Output the [x, y] coordinate of the center of the cell containing the given text.  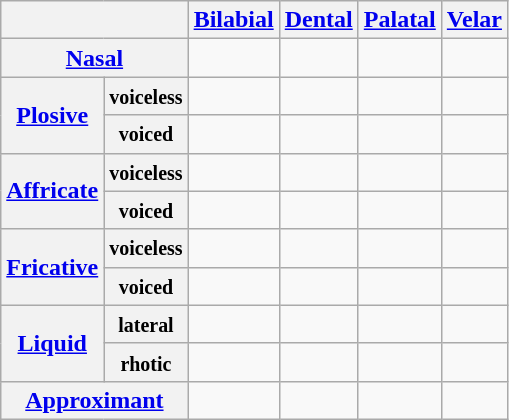
Bilabial [234, 20]
Nasal [94, 58]
Fricative [52, 267]
Palatal [400, 20]
Dental [318, 20]
Approximant [94, 400]
lateral [146, 324]
rhotic [146, 362]
Liquid [52, 343]
Plosive [52, 115]
Affricate [52, 191]
Velar [474, 20]
